Return the (X, Y) coordinate for the center point of the cell that contains the specified text.  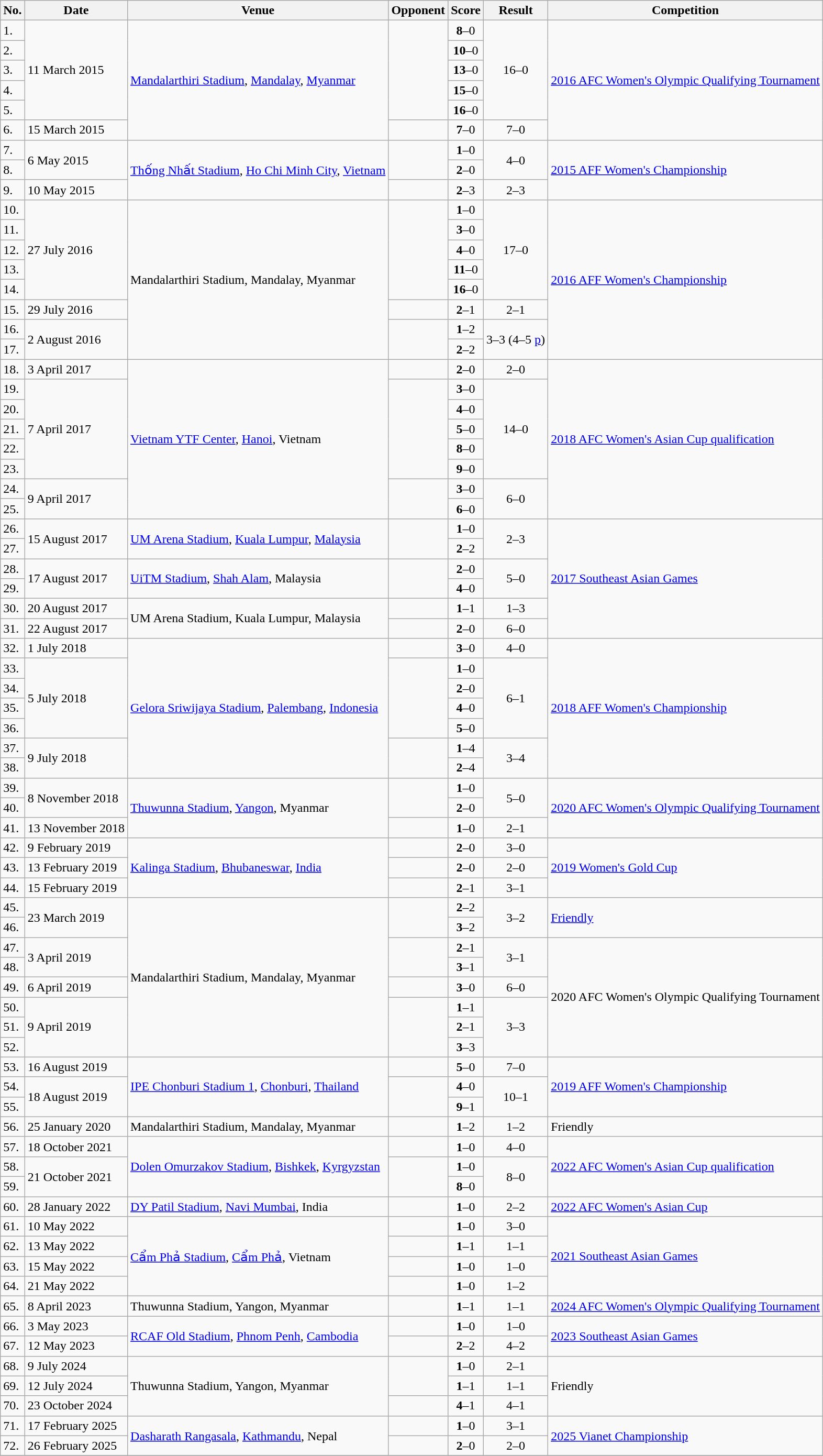
1. (13, 30)
2015 AFF Women's Championship (686, 170)
70. (13, 1406)
58. (13, 1166)
69. (13, 1386)
23. (13, 469)
9 February 2019 (76, 847)
48. (13, 967)
21. (13, 429)
9 April 2019 (76, 1027)
68. (13, 1366)
19. (13, 389)
2017 Southeast Asian Games (686, 578)
65. (13, 1306)
2016 AFF Women's Championship (686, 279)
31. (13, 628)
32. (13, 648)
57. (13, 1146)
8 April 2023 (76, 1306)
22. (13, 449)
13. (13, 270)
10. (13, 209)
27 July 2016 (76, 249)
14–0 (516, 429)
Score (466, 10)
11–0 (466, 270)
9 July 2018 (76, 758)
35. (13, 708)
1 July 2018 (76, 648)
50. (13, 1007)
2025 Vianet Championship (686, 1436)
12. (13, 250)
34. (13, 688)
RCAF Old Stadium, Phnom Penh, Cambodia (258, 1336)
39. (13, 788)
49. (13, 987)
42. (13, 847)
55. (13, 1107)
13 November 2018 (76, 828)
64. (13, 1286)
8. (13, 170)
22 August 2017 (76, 628)
Date (76, 10)
46. (13, 928)
16. (13, 329)
25. (13, 509)
43. (13, 867)
10–1 (516, 1097)
4. (13, 90)
Opponent (418, 10)
18. (13, 369)
Cẩm Phả Stadium, Cẩm Phả, Vietnam (258, 1256)
17. (13, 349)
1–3 (516, 609)
6–1 (516, 698)
21 October 2021 (76, 1176)
16 August 2019 (76, 1067)
26. (13, 528)
13 May 2022 (76, 1247)
66. (13, 1326)
15 May 2022 (76, 1266)
29 July 2016 (76, 310)
3 April 2019 (76, 957)
13 February 2019 (76, 867)
9. (13, 190)
5 July 2018 (76, 698)
2022 AFC Women's Asian Cup (686, 1206)
15 August 2017 (76, 538)
30. (13, 609)
DY Patil Stadium, Navi Mumbai, India (258, 1206)
51. (13, 1027)
59. (13, 1186)
Kalinga Stadium, Bhubaneswar, India (258, 867)
63. (13, 1266)
6 April 2019 (76, 987)
Result (516, 10)
Gelora Sriwijaya Stadium, Palembang, Indonesia (258, 708)
15 March 2015 (76, 130)
53. (13, 1067)
4–2 (516, 1346)
38. (13, 768)
9 July 2024 (76, 1366)
27. (13, 548)
UiTM Stadium, Shah Alam, Malaysia (258, 578)
3–4 (516, 758)
Venue (258, 10)
56. (13, 1127)
23 March 2019 (76, 918)
3 May 2023 (76, 1326)
45. (13, 908)
2023 Southeast Asian Games (686, 1336)
Thống Nhất Stadium, Ho Chi Minh City, Vietnam (258, 170)
17–0 (516, 249)
3. (13, 70)
7. (13, 150)
29. (13, 589)
60. (13, 1206)
2022 AFC Women's Asian Cup qualification (686, 1166)
15 February 2019 (76, 888)
No. (13, 10)
10 May 2022 (76, 1227)
18 August 2019 (76, 1097)
23 October 2024 (76, 1406)
6 May 2015 (76, 160)
12 May 2023 (76, 1346)
18 October 2021 (76, 1146)
52. (13, 1047)
8 November 2018 (76, 798)
2 August 2016 (76, 339)
2019 AFF Women's Championship (686, 1087)
47. (13, 947)
2–4 (466, 768)
Competition (686, 10)
17 February 2025 (76, 1426)
14. (13, 290)
10 May 2015 (76, 190)
41. (13, 828)
61. (13, 1227)
15. (13, 310)
17 August 2017 (76, 578)
15–0 (466, 90)
54. (13, 1087)
20. (13, 409)
2016 AFC Women's Olympic Qualifying Tournament (686, 80)
7 April 2017 (76, 429)
28 January 2022 (76, 1206)
67. (13, 1346)
33. (13, 668)
9–1 (466, 1107)
72. (13, 1446)
Vietnam YTF Center, Hanoi, Vietnam (258, 439)
2. (13, 50)
71. (13, 1426)
21 May 2022 (76, 1286)
36. (13, 728)
26 February 2025 (76, 1446)
62. (13, 1247)
10–0 (466, 50)
IPE Chonburi Stadium 1, Chonburi, Thailand (258, 1087)
44. (13, 888)
37. (13, 748)
12 July 2024 (76, 1386)
25 January 2020 (76, 1127)
Dolen Omurzakov Stadium, Bishkek, Kyrgyzstan (258, 1166)
13–0 (466, 70)
3 April 2017 (76, 369)
2024 AFC Women's Olympic Qualifying Tournament (686, 1306)
24. (13, 489)
11. (13, 229)
2019 Women's Gold Cup (686, 867)
5. (13, 110)
6. (13, 130)
3–3 (4–5 p) (516, 339)
2018 AFF Women's Championship (686, 708)
Dasharath Rangasala, Kathmandu, Nepal (258, 1436)
1–4 (466, 748)
9 April 2017 (76, 499)
2018 AFC Women's Asian Cup qualification (686, 439)
11 March 2015 (76, 70)
9–0 (466, 469)
28. (13, 568)
40. (13, 808)
20 August 2017 (76, 609)
2021 Southeast Asian Games (686, 1256)
